Detect which cell encompasses the target text, then output its (x, y) center coordinate. 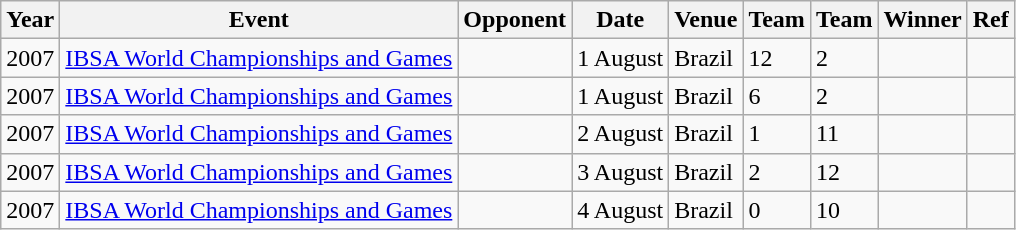
11 (844, 134)
Winner (922, 20)
4 August (620, 210)
10 (844, 210)
Event (259, 20)
0 (777, 210)
2 August (620, 134)
Year (30, 20)
Opponent (515, 20)
Date (620, 20)
Ref (990, 20)
6 (777, 96)
1 (777, 134)
Venue (706, 20)
3 August (620, 172)
